Output the [x, y] coordinate of the center of the cell containing the given text.  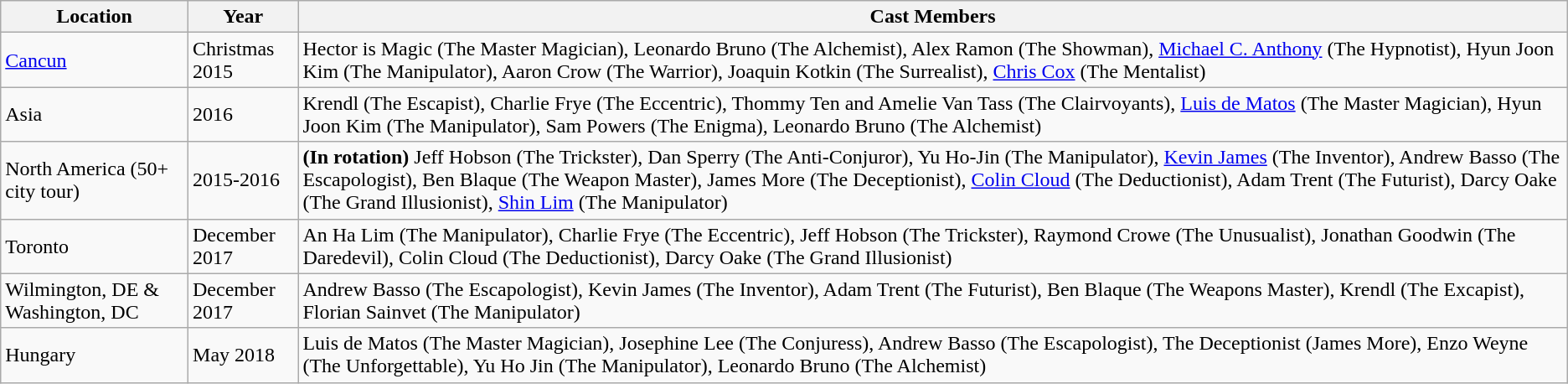
Wilmington, DE & Washington, DC [95, 300]
Location [95, 17]
Asia [95, 114]
2015-2016 [243, 180]
Year [243, 17]
Hungary [95, 355]
Toronto [95, 246]
North America (50+ city tour) [95, 180]
May 2018 [243, 355]
Cancun [95, 60]
Christmas 2015 [243, 60]
Cast Members [933, 17]
2016 [243, 114]
